Detect which cell encompasses the target text, then output its (x, y) center coordinate. 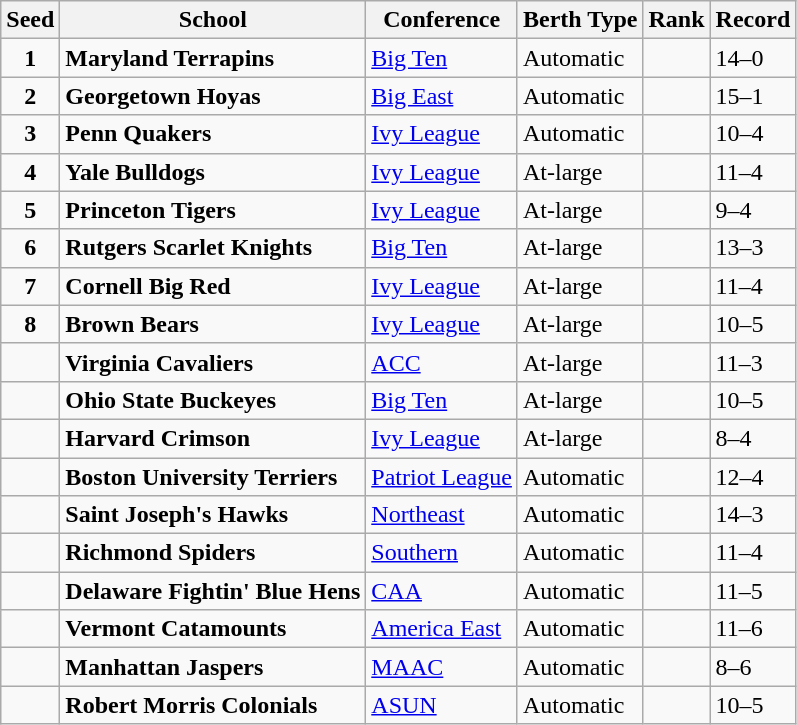
School (213, 20)
6 (30, 248)
11–5 (753, 591)
14–3 (753, 515)
13–3 (753, 248)
Georgetown Hoyas (213, 96)
Southern (442, 553)
Boston University Terriers (213, 477)
Rutgers Scarlet Knights (213, 248)
Richmond Spiders (213, 553)
4 (30, 172)
MAAC (442, 667)
Penn Quakers (213, 134)
11–6 (753, 629)
Virginia Cavaliers (213, 362)
CAA (442, 591)
Ohio State Buckeyes (213, 400)
Manhattan Jaspers (213, 667)
8–4 (753, 438)
Northeast (442, 515)
1 (30, 58)
ACC (442, 362)
America East (442, 629)
Rank (676, 20)
9–4 (753, 210)
5 (30, 210)
11–3 (753, 362)
Princeton Tigers (213, 210)
Maryland Terrapins (213, 58)
Berth Type (580, 20)
ASUN (442, 705)
14–0 (753, 58)
12–4 (753, 477)
Patriot League (442, 477)
15–1 (753, 96)
Delaware Fightin' Blue Hens (213, 591)
Harvard Crimson (213, 438)
2 (30, 96)
7 (30, 286)
Seed (30, 20)
Brown Bears (213, 324)
Big East (442, 96)
8 (30, 324)
10–4 (753, 134)
Vermont Catamounts (213, 629)
Cornell Big Red (213, 286)
Record (753, 20)
Robert Morris Colonials (213, 705)
Yale Bulldogs (213, 172)
8–6 (753, 667)
Saint Joseph's Hawks (213, 515)
Conference (442, 20)
3 (30, 134)
